Pinpoint the cell where the given text exists, returning its (x, y) midpoint coordinate. 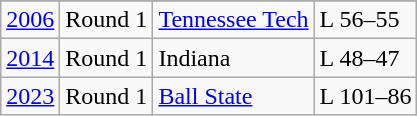
2006 (30, 20)
L 48–47 (366, 58)
L 56–55 (366, 20)
L 101–86 (366, 96)
Indiana (234, 58)
2023 (30, 96)
Ball State (234, 96)
2014 (30, 58)
Tennessee Tech (234, 20)
